For the text-containing cell, return its midpoint in (X, Y) coordinate format. 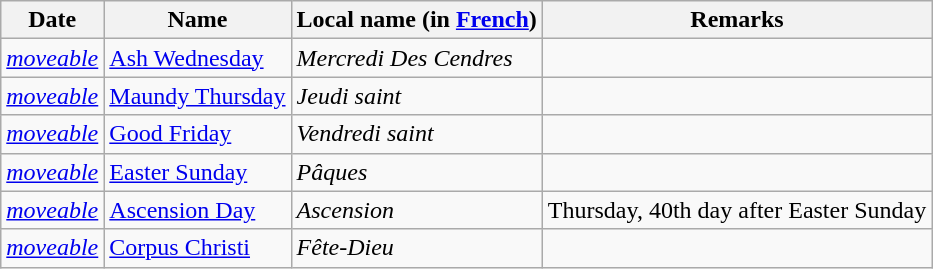
Ash Wednesday (198, 58)
Local name (in French) (416, 20)
Thursday, 40th day after Easter Sunday (736, 210)
Vendredi saint (416, 134)
Name (198, 20)
Corpus Christi (198, 248)
Easter Sunday (198, 172)
Mercredi Des Cendres (416, 58)
Remarks (736, 20)
Jeudi saint (416, 96)
Fête-Dieu (416, 248)
Good Friday (198, 134)
Ascension Day (198, 210)
Maundy Thursday (198, 96)
Ascension (416, 210)
Pâques (416, 172)
Date (52, 20)
